Pinpoint the cell where the given text exists, returning its [X, Y] midpoint coordinate. 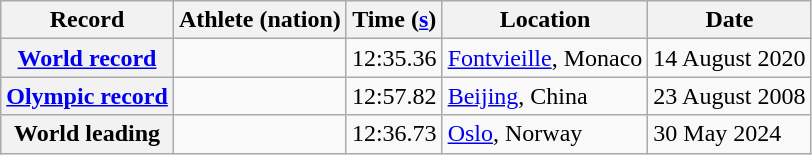
23 August 2008 [730, 96]
Oslo, Norway [545, 134]
World record [88, 58]
Olympic record [88, 96]
World leading [88, 134]
Beijing, China [545, 96]
14 August 2020 [730, 58]
Date [730, 20]
12:36.73 [394, 134]
Time (s) [394, 20]
Athlete (nation) [260, 20]
Fontvieille, Monaco [545, 58]
12:35.36 [394, 58]
30 May 2024 [730, 134]
12:57.82 [394, 96]
Location [545, 20]
Record [88, 20]
